From the cell containing the given text, extract its center point as (X, Y) coordinate. 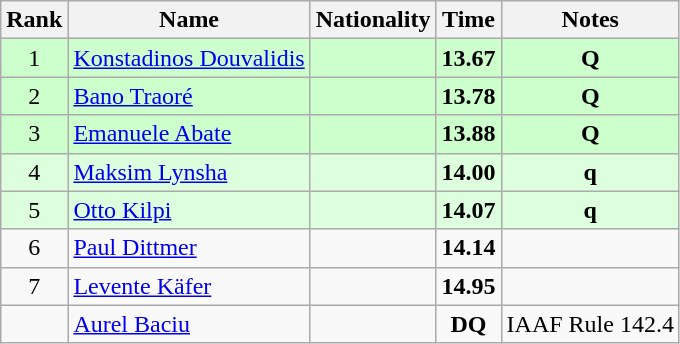
13.78 (468, 96)
Konstadinos Douvalidis (189, 58)
Levente Käfer (189, 286)
4 (34, 172)
Time (468, 20)
7 (34, 286)
14.07 (468, 210)
14.00 (468, 172)
6 (34, 248)
14.14 (468, 248)
Aurel Baciu (189, 324)
13.67 (468, 58)
Bano Traoré (189, 96)
1 (34, 58)
Otto Kilpi (189, 210)
14.95 (468, 286)
13.88 (468, 134)
Nationality (373, 20)
IAAF Rule 142.4 (590, 324)
DQ (468, 324)
2 (34, 96)
Emanuele Abate (189, 134)
Paul Dittmer (189, 248)
Rank (34, 20)
Notes (590, 20)
Maksim Lynsha (189, 172)
Name (189, 20)
5 (34, 210)
3 (34, 134)
